Detect which cell encompasses the target text, then output its [X, Y] center coordinate. 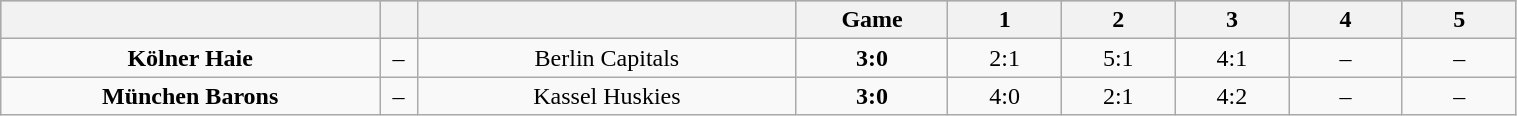
5:1 [1118, 58]
5 [1459, 20]
München Barons [190, 96]
4:2 [1232, 96]
2 [1118, 20]
Kassel Huskies [606, 96]
1 [1005, 20]
4:0 [1005, 96]
4:1 [1232, 58]
Kölner Haie [190, 58]
Game [872, 20]
4 [1346, 20]
3 [1232, 20]
Berlin Capitals [606, 58]
